Return [x, y] of the center of cell containing provided text 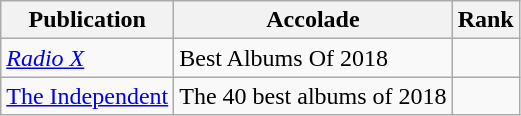
Best Albums Of 2018 [313, 58]
The Independent [88, 96]
Publication [88, 20]
Accolade [313, 20]
The 40 best albums of 2018 [313, 96]
Radio X [88, 58]
Rank [486, 20]
